Scan for the cell matching the given text and deliver its (x, y) coordinate at center. 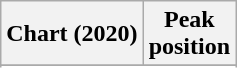
Chart (2020) (72, 34)
Peakposition (189, 34)
